Determine the [x, y] coordinate at the center of the cell enclosing the given text.  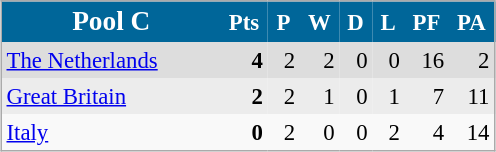
Pts [244, 22]
11 [472, 96]
P [283, 22]
PA [472, 22]
Pool C [110, 22]
PF [426, 22]
L [388, 22]
7 [426, 96]
14 [472, 132]
D [356, 22]
W [320, 22]
Italy [110, 132]
The Netherlands [110, 60]
16 [426, 60]
Great Britain [110, 96]
